Search for the cell housing the specified text and yield its (x, y) center coordinate. 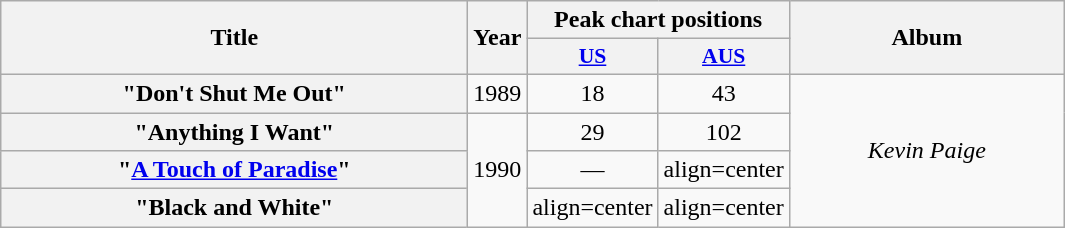
29 (592, 131)
"A Touch of Paradise" (234, 170)
Year (498, 38)
AUS (724, 57)
"Black and White" (234, 208)
Peak chart positions (658, 20)
"Don't Shut Me Out" (234, 93)
"Anything I Want" (234, 131)
US (592, 57)
43 (724, 93)
— (592, 170)
Kevin Paige (926, 150)
102 (724, 131)
1989 (498, 93)
18 (592, 93)
1990 (498, 169)
Album (926, 38)
Title (234, 38)
